Extract the (X, Y) coordinate from the center of the cell holding the provided text.  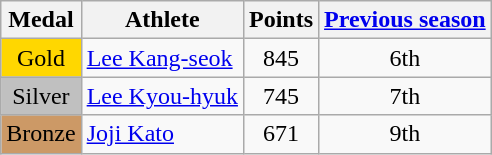
Bronze (41, 134)
Lee Kyou-hyuk (162, 96)
Lee Kang-seok (162, 58)
845 (280, 58)
Athlete (162, 20)
9th (406, 134)
Silver (41, 96)
7th (406, 96)
6th (406, 58)
Points (280, 20)
Gold (41, 58)
745 (280, 96)
Previous season (406, 20)
671 (280, 134)
Joji Kato (162, 134)
Medal (41, 20)
